Extract the [x, y] coordinate from the center of the cell holding the provided text.  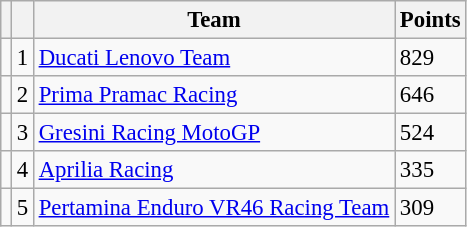
5 [22, 208]
646 [430, 95]
829 [430, 58]
Ducati Lenovo Team [214, 58]
Pertamina Enduro VR46 Racing Team [214, 208]
Points [430, 20]
1 [22, 58]
Team [214, 20]
Prima Pramac Racing [214, 95]
3 [22, 133]
4 [22, 170]
309 [430, 208]
335 [430, 170]
524 [430, 133]
2 [22, 95]
Gresini Racing MotoGP [214, 133]
Aprilia Racing [214, 170]
